Detect which cell encompasses the target text, then output its (X, Y) center coordinate. 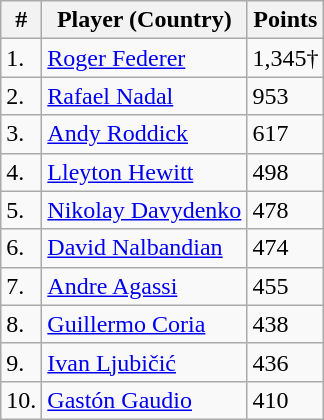
Rafael Nadal (144, 96)
478 (286, 210)
# (22, 20)
7. (22, 286)
1,345† (286, 58)
5. (22, 210)
David Nalbandian (144, 248)
Roger Federer (144, 58)
410 (286, 400)
8. (22, 324)
Andy Roddick (144, 134)
Guillermo Coria (144, 324)
9. (22, 362)
6. (22, 248)
Player (Country) (144, 20)
4. (22, 172)
Gastón Gaudio (144, 400)
10. (22, 400)
Points (286, 20)
436 (286, 362)
1. (22, 58)
617 (286, 134)
2. (22, 96)
953 (286, 96)
498 (286, 172)
3. (22, 134)
474 (286, 248)
Andre Agassi (144, 286)
455 (286, 286)
438 (286, 324)
Lleyton Hewitt (144, 172)
Ivan Ljubičić (144, 362)
Nikolay Davydenko (144, 210)
